Locate the cell with the specified text and output its (X, Y) center coordinate. 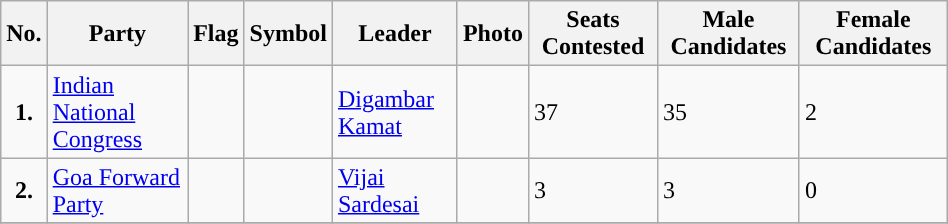
0 (873, 190)
Indian National Congress (117, 112)
Seats Contested (592, 34)
Goa Forward Party (117, 190)
Female Candidates (873, 34)
1. (24, 112)
Leader (394, 34)
Vijai Sardesai (394, 190)
37 (592, 112)
2. (24, 190)
Symbol (288, 34)
Digambar Kamat (394, 112)
No. (24, 34)
Party (117, 34)
2 (873, 112)
Flag (216, 34)
Photo (492, 34)
35 (728, 112)
Male Candidates (728, 34)
